Capture the cell that displays the provided text and extract its [X, Y] central coordinate. 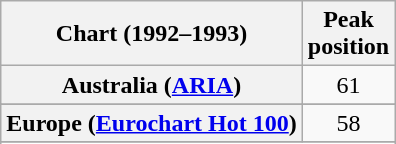
Australia (ARIA) [152, 85]
Chart (1992–1993) [152, 34]
58 [348, 123]
Europe (Eurochart Hot 100) [152, 123]
Peakposition [348, 34]
61 [348, 85]
